Identify which cell holds the provided text, then report its (X, Y) central coordinate. 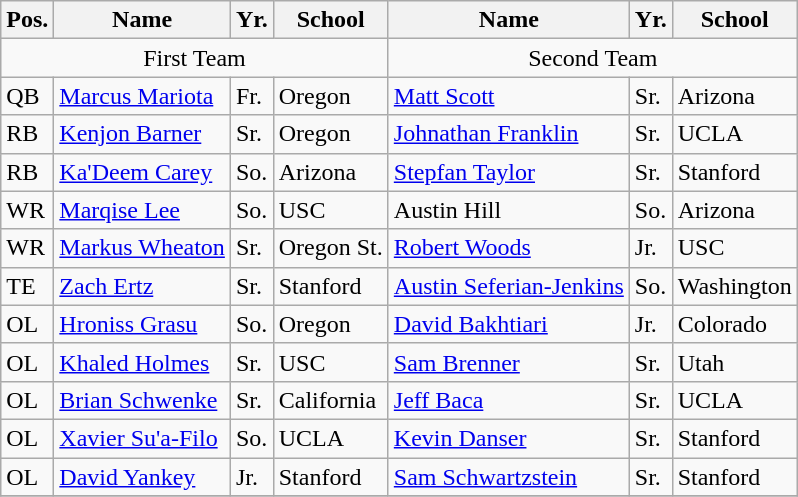
Markus Wheaton (142, 248)
Johnathan Franklin (508, 134)
First Team (195, 58)
Robert Woods (508, 248)
Fr. (252, 96)
California (330, 400)
Hroniss Grasu (142, 324)
Sam Schwartzstein (508, 477)
Pos. (28, 20)
Marcus Mariota (142, 96)
Colorado (734, 324)
Second Team (592, 58)
Brian Schwenke (142, 400)
Sam Brenner (508, 362)
Washington (734, 286)
Zach Ertz (142, 286)
David Yankey (142, 477)
Ka'Deem Carey (142, 172)
Kevin Danser (508, 438)
Austin Hill (508, 210)
Oregon St. (330, 248)
QB (28, 96)
Stepfan Taylor (508, 172)
Utah (734, 362)
Austin Seferian-Jenkins (508, 286)
Xavier Su'a-Filo (142, 438)
Matt Scott (508, 96)
Khaled Holmes (142, 362)
Marqise Lee (142, 210)
TE (28, 286)
David Bakhtiari (508, 324)
Kenjon Barner (142, 134)
Jeff Baca (508, 400)
